Determine the (X, Y) coordinate at the center of the cell enclosing the given text.  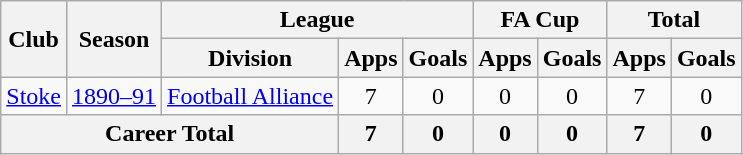
Total (674, 20)
FA Cup (540, 20)
League (318, 20)
Season (114, 39)
1890–91 (114, 96)
Stoke (34, 96)
Division (250, 58)
Club (34, 39)
Football Alliance (250, 96)
Career Total (170, 134)
